From the cell containing the given text, extract its center point as (X, Y) coordinate. 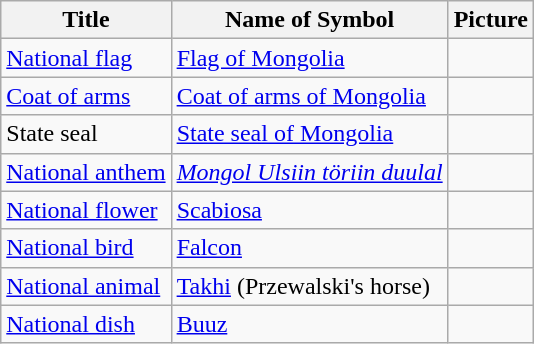
Mongol Ulsiin töriin duulal (310, 172)
National dish (86, 324)
Picture (490, 20)
Flag of Mongolia (310, 58)
Scabiosa (310, 210)
Title (86, 20)
National bird (86, 248)
Coat of arms (86, 96)
Coat of arms of Mongolia (310, 96)
State seal (86, 134)
Buuz (310, 324)
National anthem (86, 172)
National animal (86, 286)
National flag (86, 58)
Falcon (310, 248)
National flower (86, 210)
Name of Symbol (310, 20)
Takhi (Przewalski's horse) (310, 286)
State seal of Mongolia (310, 134)
